Locate the cell with the specified text and output its [x, y] center coordinate. 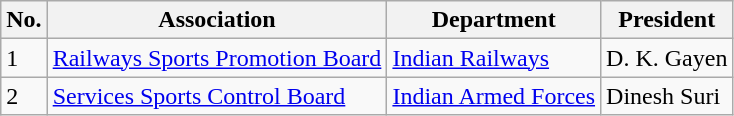
Indian Railways [494, 58]
President [667, 20]
2 [24, 96]
Indian Armed Forces [494, 96]
1 [24, 58]
Dinesh Suri [667, 96]
Railways Sports Promotion Board [217, 58]
Services Sports Control Board [217, 96]
Department [494, 20]
No. [24, 20]
Association [217, 20]
D. K. Gayen [667, 58]
